Pinpoint the cell where the given text exists, returning its (X, Y) midpoint coordinate. 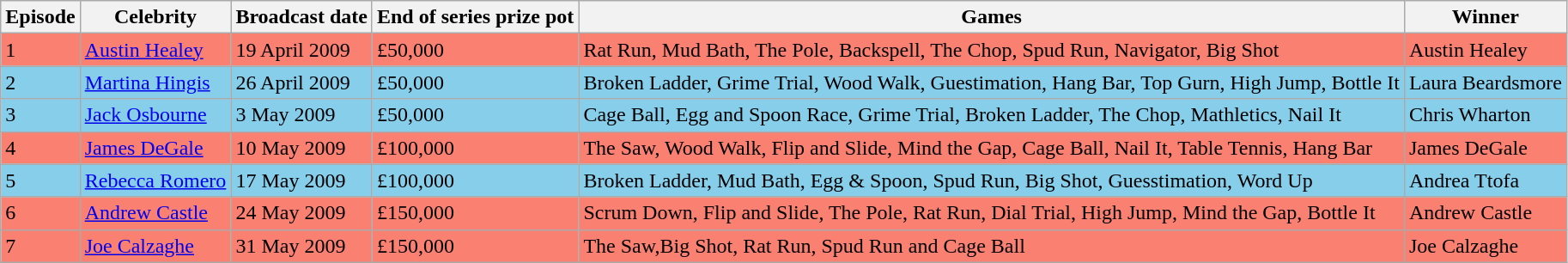
Broken Ladder, Grime Trial, Wood Walk, Guestimation, Hang Bar, Top Gurn, High Jump, Bottle It (992, 83)
Andrea Ttofa (1486, 180)
31 May 2009 (302, 246)
2 (40, 83)
Winner (1486, 17)
The Saw, Wood Walk, Flip and Slide, Mind the Gap, Cage Ball, Nail It, Table Tennis, Hang Bar (992, 148)
Games (992, 17)
Chris Wharton (1486, 115)
6 (40, 213)
10 May 2009 (302, 148)
Rebecca Romero (155, 180)
Broadcast date (302, 17)
The Saw,Big Shot, Rat Run, Spud Run and Cage Ball (992, 246)
7 (40, 246)
Celebrity (155, 17)
19 April 2009 (302, 50)
3 May 2009 (302, 115)
3 (40, 115)
17 May 2009 (302, 180)
Martina Hingis (155, 83)
Broken Ladder, Mud Bath, Egg & Spoon, Spud Run, Big Shot, Guesstimation, Word Up (992, 180)
Laura Beardsmore (1486, 83)
Cage Ball, Egg and Spoon Race, Grime Trial, Broken Ladder, The Chop, Mathletics, Nail It (992, 115)
Scrum Down, Flip and Slide, The Pole, Rat Run, Dial Trial, High Jump, Mind the Gap, Bottle It (992, 213)
24 May 2009 (302, 213)
Episode (40, 17)
Rat Run, Mud Bath, The Pole, Backspell, The Chop, Spud Run, Navigator, Big Shot (992, 50)
1 (40, 50)
Jack Osbourne (155, 115)
5 (40, 180)
4 (40, 148)
End of series prize pot (475, 17)
26 April 2009 (302, 83)
